Pinpoint the cell where the given text exists, returning its [X, Y] midpoint coordinate. 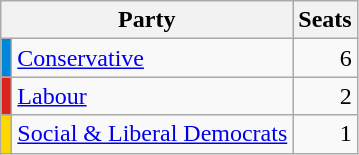
1 [325, 134]
Labour [152, 96]
Party [147, 20]
Conservative [152, 58]
Seats [325, 20]
Social & Liberal Democrats [152, 134]
2 [325, 96]
6 [325, 58]
